Find where the given text appears and provide that cell's center as (X, Y) coordinate. 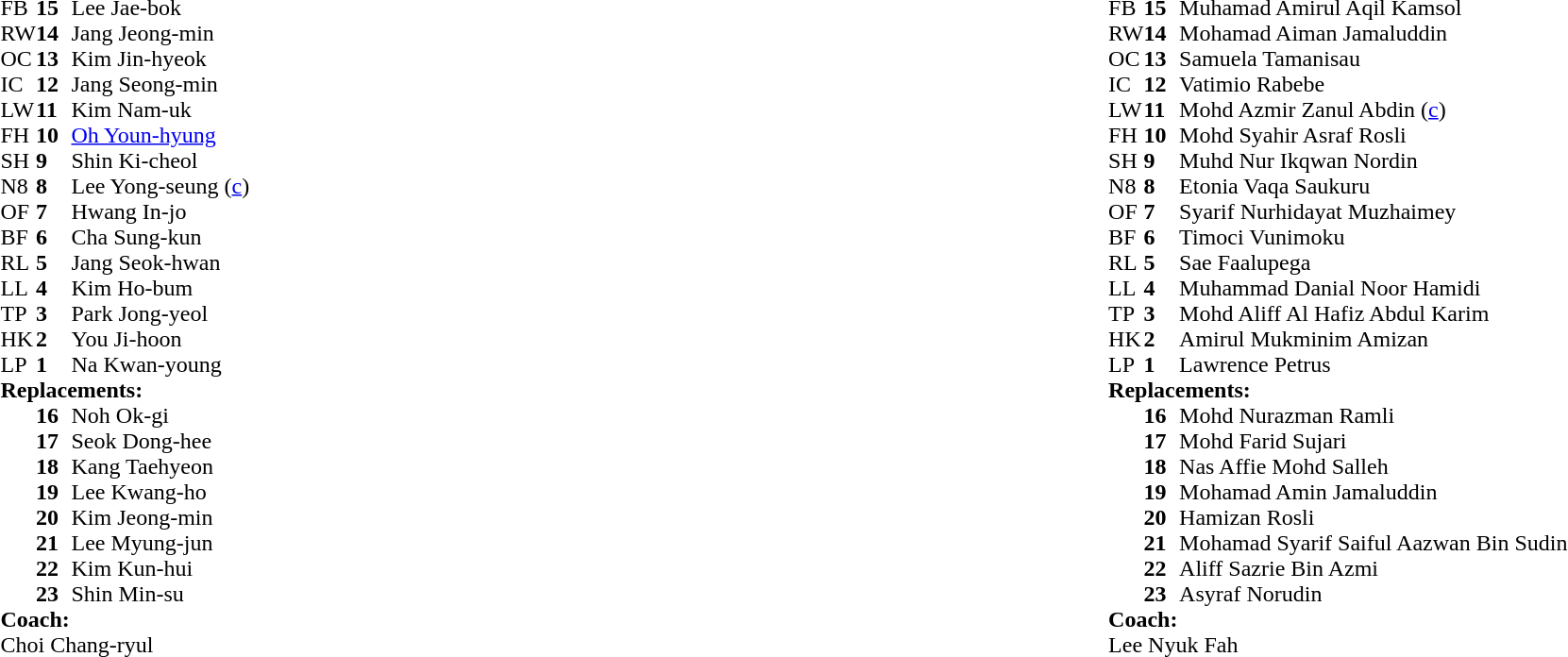
Kim Kun-hui (160, 568)
Mohd Syahir Asraf Rosli (1373, 136)
Lee Yong-seung (c) (160, 187)
Mohd Aliff Al Hafiz Abdul Karim (1373, 313)
Hamizan Rosli (1373, 517)
Shin Ki-cheol (160, 160)
Jang Seong-min (160, 85)
Kang Taehyeon (160, 466)
Etonia Vaqa Saukuru (1373, 187)
Sae Faalupega (1373, 262)
Shin Min-su (160, 595)
Lee Kwang-ho (160, 493)
Seok Dong-hee (160, 442)
Aliff Sazrie Bin Azmi (1373, 568)
Muhammad Danial Noor Hamidi (1373, 289)
Cha Sung-kun (160, 238)
Lawrence Petrus (1373, 364)
Mohd Azmir Zanul Abdin (c) (1373, 109)
Mohd Farid Sujari (1373, 442)
Asyraf Norudin (1373, 595)
Lee Myung-jun (160, 544)
Kim Ho-bum (160, 289)
Jang Jeong-min (160, 34)
Samuela Tamanisau (1373, 59)
Mohamad Aiman Jamaluddin (1373, 34)
Kim Jeong-min (160, 517)
Muhd Nur Ikqwan Nordin (1373, 160)
Hwang In-jo (160, 211)
Kim Jin-hyeok (160, 59)
Vatimio Rabebe (1373, 85)
Park Jong-yeol (160, 313)
Mohd Nurazman Ramli (1373, 415)
You Ji-hoon (160, 340)
Na Kwan-young (160, 364)
Noh Ok-gi (160, 415)
Syarif Nurhidayat Muzhaimey (1373, 211)
Nas Affie Mohd Salleh (1373, 466)
Jang Seok-hwan (160, 262)
Mohamad Amin Jamaluddin (1373, 493)
Oh Youn-hyung (160, 136)
Timoci Vunimoku (1373, 238)
Mohamad Syarif Saiful Aazwan Bin Sudin (1373, 544)
Amirul Mukminim Amizan (1373, 340)
Kim Nam-uk (160, 109)
